Extract the (x, y) coordinate from the center of the cell holding the provided text.  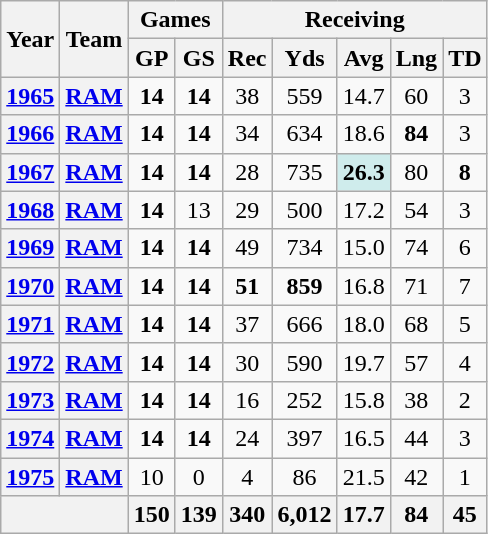
18.0 (364, 324)
17.2 (364, 210)
1965 (30, 96)
GS (198, 58)
16.8 (364, 286)
1974 (30, 438)
30 (247, 362)
5 (465, 324)
19.7 (364, 362)
8 (465, 172)
10 (152, 477)
500 (304, 210)
42 (416, 477)
1973 (30, 400)
Receiving (354, 20)
Lng (416, 58)
6 (465, 248)
1969 (30, 248)
71 (416, 286)
45 (465, 515)
13 (198, 210)
1970 (30, 286)
735 (304, 172)
14.7 (364, 96)
Team (94, 39)
57 (416, 362)
18.6 (364, 134)
60 (416, 96)
49 (247, 248)
16.5 (364, 438)
2 (465, 400)
7 (465, 286)
Avg (364, 58)
397 (304, 438)
1972 (30, 362)
68 (416, 324)
1968 (30, 210)
Year (30, 39)
1967 (30, 172)
Games (175, 20)
80 (416, 172)
51 (247, 286)
15.8 (364, 400)
Rec (247, 58)
150 (152, 515)
GP (152, 58)
37 (247, 324)
559 (304, 96)
1971 (30, 324)
TD (465, 58)
24 (247, 438)
634 (304, 134)
1966 (30, 134)
15.0 (364, 248)
340 (247, 515)
Yds (304, 58)
16 (247, 400)
17.7 (364, 515)
86 (304, 477)
44 (416, 438)
26.3 (364, 172)
54 (416, 210)
1975 (30, 477)
734 (304, 248)
34 (247, 134)
74 (416, 248)
139 (198, 515)
1 (465, 477)
666 (304, 324)
252 (304, 400)
590 (304, 362)
6,012 (304, 515)
28 (247, 172)
0 (198, 477)
859 (304, 286)
21.5 (364, 477)
29 (247, 210)
